From the cell containing the given text, extract its center point as [x, y] coordinate. 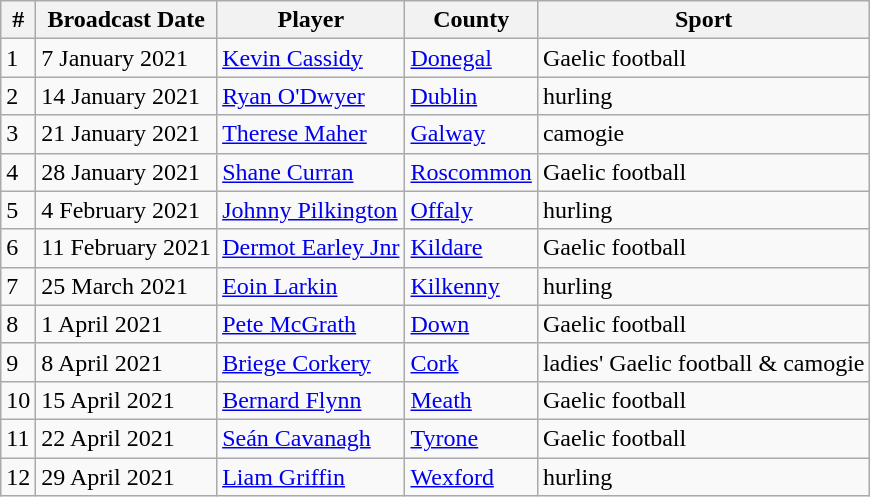
Liam Griffin [311, 477]
Dublin [471, 96]
5 [18, 210]
Meath [471, 400]
25 March 2021 [126, 286]
14 January 2021 [126, 96]
11 February 2021 [126, 248]
Wexford [471, 477]
1 [18, 58]
22 April 2021 [126, 438]
Galway [471, 134]
Kilkenny [471, 286]
8 April 2021 [126, 362]
12 [18, 477]
camogie [704, 134]
6 [18, 248]
Offaly [471, 210]
Johnny Pilkington [311, 210]
Roscommon [471, 172]
7 January 2021 [126, 58]
4 [18, 172]
11 [18, 438]
Down [471, 324]
County [471, 20]
29 April 2021 [126, 477]
Seán Cavanagh [311, 438]
Cork [471, 362]
28 January 2021 [126, 172]
15 April 2021 [126, 400]
# [18, 20]
3 [18, 134]
Broadcast Date [126, 20]
1 April 2021 [126, 324]
Player [311, 20]
Therese Maher [311, 134]
Kevin Cassidy [311, 58]
8 [18, 324]
Pete McGrath [311, 324]
Briege Corkery [311, 362]
Bernard Flynn [311, 400]
21 January 2021 [126, 134]
Sport [704, 20]
Donegal [471, 58]
Dermot Earley Jnr [311, 248]
Shane Curran [311, 172]
9 [18, 362]
4 February 2021 [126, 210]
Tyrone [471, 438]
Kildare [471, 248]
10 [18, 400]
Eoin Larkin [311, 286]
7 [18, 286]
Ryan O'Dwyer [311, 96]
ladies' Gaelic football & camogie [704, 362]
2 [18, 96]
